Extract the (X, Y) coordinate from the center of the cell holding the provided text.  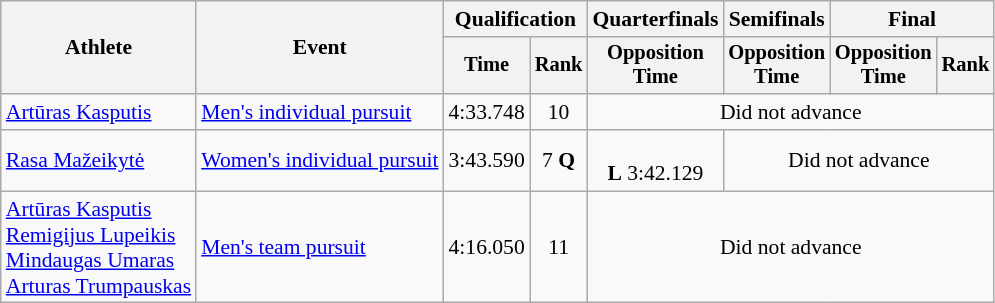
Women's individual pursuit (320, 160)
11 (559, 247)
Semifinals (776, 19)
4:16.050 (486, 247)
Final (912, 19)
Quarterfinals (655, 19)
Men's team pursuit (320, 247)
Artūras KasputisRemigijus LupeikisMindaugas UmarasArturas Trumpauskas (98, 247)
10 (559, 112)
Time (486, 66)
Athlete (98, 48)
Artūras Kasputis (98, 112)
Men's individual pursuit (320, 112)
Qualification (515, 19)
Rasa Mažeikytė (98, 160)
L 3:42.129 (655, 160)
3:43.590 (486, 160)
4:33.748 (486, 112)
7 Q (559, 160)
Event (320, 48)
